Return the (X, Y) coordinate for the center point of the cell that contains the specified text.  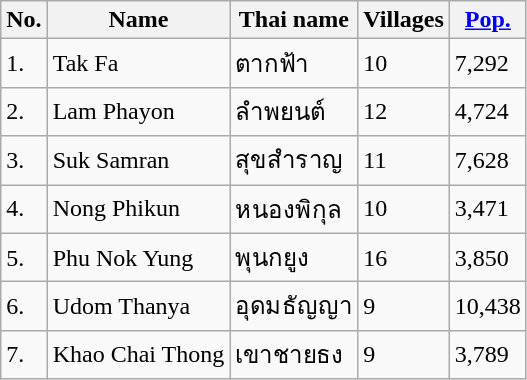
Pop. (488, 20)
เขาชายธง (294, 354)
ลำพยนต์ (294, 112)
Udom Thanya (138, 306)
Thai name (294, 20)
อุดมธัญญา (294, 306)
พุนกยูง (294, 258)
Suk Samran (138, 160)
11 (404, 160)
สุขสำราญ (294, 160)
3,850 (488, 258)
No. (24, 20)
16 (404, 258)
Tak Fa (138, 64)
หนองพิกุล (294, 208)
Lam Phayon (138, 112)
7,292 (488, 64)
2. (24, 112)
4,724 (488, 112)
10,438 (488, 306)
7. (24, 354)
Nong Phikun (138, 208)
3. (24, 160)
12 (404, 112)
Name (138, 20)
3,789 (488, 354)
6. (24, 306)
1. (24, 64)
3,471 (488, 208)
4. (24, 208)
ตากฟ้า (294, 64)
Phu Nok Yung (138, 258)
Villages (404, 20)
5. (24, 258)
Khao Chai Thong (138, 354)
7,628 (488, 160)
